From the cell containing the given text, extract its center point as (x, y) coordinate. 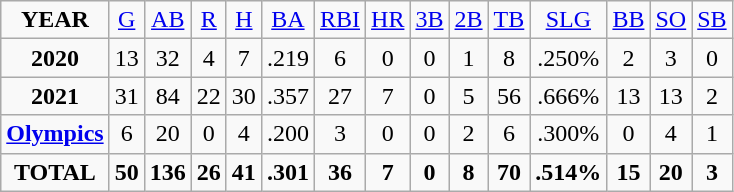
2021 (55, 96)
30 (244, 96)
BA (288, 20)
TB (509, 20)
56 (509, 96)
2B (468, 20)
G (126, 20)
2020 (55, 58)
84 (168, 96)
26 (208, 172)
31 (126, 96)
HR (388, 20)
.219 (288, 58)
.666% (568, 96)
R (208, 20)
136 (168, 172)
.357 (288, 96)
SLG (568, 20)
H (244, 20)
36 (340, 172)
.200 (288, 134)
22 (208, 96)
.301 (288, 172)
SO (671, 20)
32 (168, 58)
AB (168, 20)
41 (244, 172)
RBI (340, 20)
27 (340, 96)
TOTAL (55, 172)
.300% (568, 134)
15 (628, 172)
SB (712, 20)
YEAR (55, 20)
5 (468, 96)
BB (628, 20)
3B (430, 20)
.514% (568, 172)
.250% (568, 58)
50 (126, 172)
Olympics (55, 134)
70 (509, 172)
